Find where the given text appears and provide that cell's center as [X, Y] coordinate. 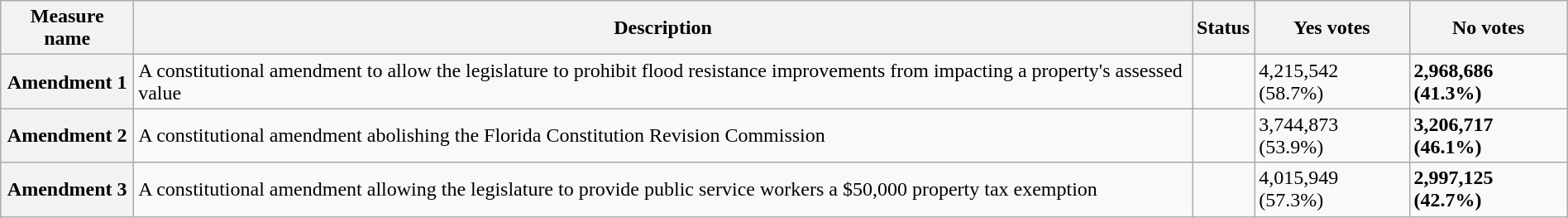
4,015,949 (57.3%) [1331, 189]
A constitutional amendment abolishing the Florida Constitution Revision Commission [663, 136]
Amendment 2 [68, 136]
3,206,717 (46.1%) [1489, 136]
3,744,873 (53.9%) [1331, 136]
No votes [1489, 28]
A constitutional amendment allowing the legislature to provide public service workers a $50,000 property tax exemption [663, 189]
2,997,125 (42.7%) [1489, 189]
A constitutional amendment to allow the legislature to prohibit flood resistance improvements from impacting a property's assessed value [663, 81]
Yes votes [1331, 28]
Status [1224, 28]
Amendment 1 [68, 81]
Amendment 3 [68, 189]
2,968,686 (41.3%) [1489, 81]
4,215,542 (58.7%) [1331, 81]
Measure name [68, 28]
Description [663, 28]
